From the cell containing the given text, extract its center point as (x, y) coordinate. 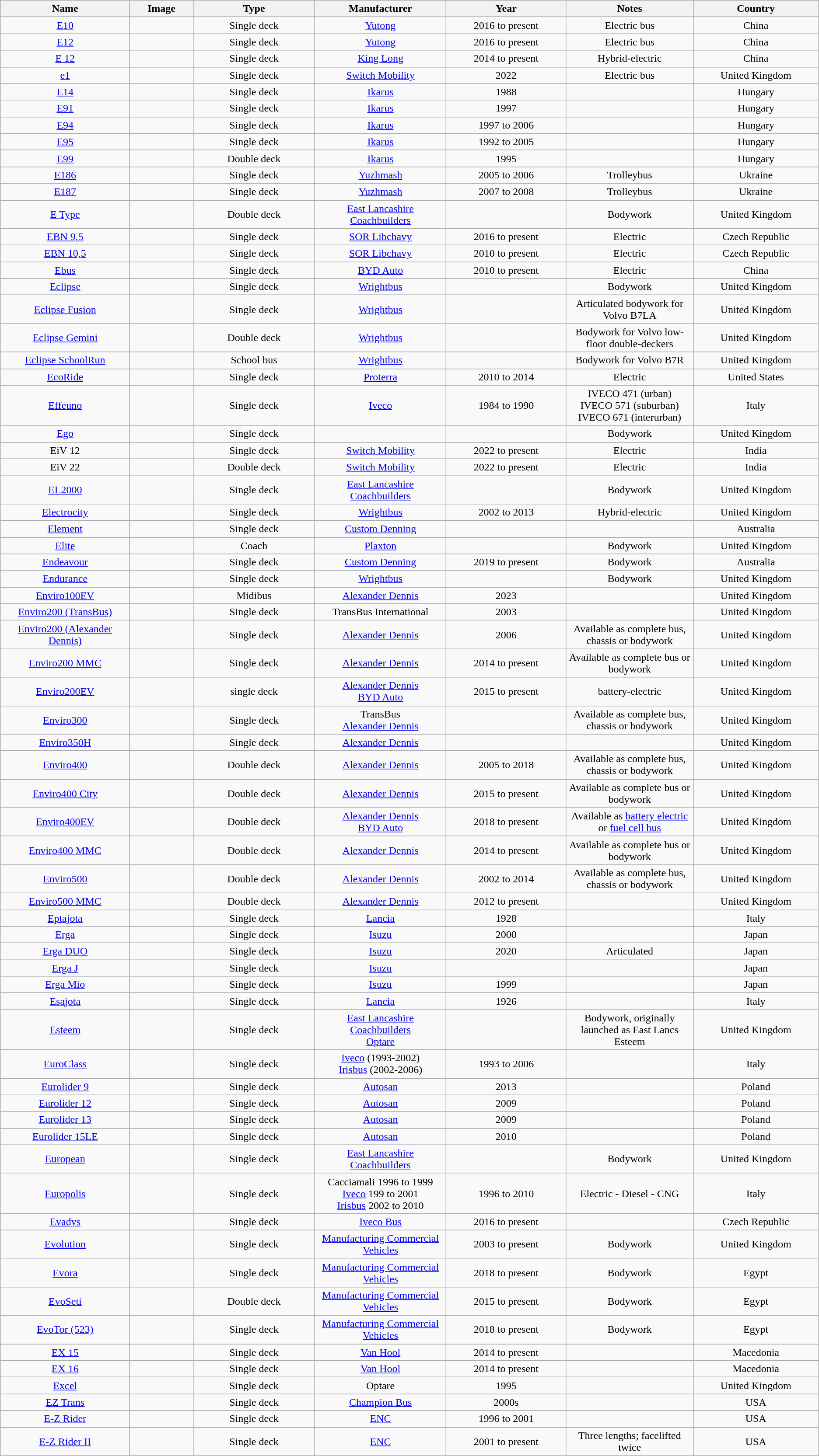
Eurolider 12 (65, 1103)
Image (162, 9)
E 12 (65, 59)
Iveco (381, 405)
EBN 10,5 (65, 254)
European (65, 1159)
2023 (506, 596)
2020 (506, 951)
E94 (65, 125)
1996 to 2010 (506, 1193)
E187 (65, 192)
Europolis (65, 1193)
2002 to 2014 (506, 879)
East Lancashire CoachbuildersOptare (381, 1030)
Enviro200 MMC (65, 663)
E Type (65, 214)
2001 to present (506, 1441)
2003 (506, 612)
2019 to present (506, 562)
Esajota (65, 1001)
Evora (65, 1272)
TransBus International (381, 612)
Articulated (630, 951)
Cacciamali 1996 to 1999Iveco 199 to 2001Irisbus 2002 to 2010 (381, 1193)
Bodywork, originally launched as East Lancs Esteem (630, 1030)
Endurance (65, 579)
Enviro400 (65, 765)
EZ Trans (65, 1402)
Eurolider 15LE (65, 1136)
Endeavour (65, 562)
TransBusAlexander Dennis (381, 720)
Manufacturer (381, 9)
Enviro200EV (65, 692)
Enviro100EV (65, 596)
Enviro500 MMC (65, 901)
IVECO 471 (urban)IVECO 571 (suburban)IVECO 671 (interurban) (630, 405)
2010 (506, 1136)
King Long (381, 59)
1992 to 2005 (506, 142)
Electrocity (65, 512)
Evadys (65, 1222)
Articulated bodywork for Volvo B7LA (630, 310)
Eurolider 9 (65, 1087)
Three lengths; facelifted twice (630, 1441)
EX 16 (65, 1369)
Evolution (65, 1244)
EX 15 (65, 1352)
Eurolider 13 (65, 1120)
Ego (65, 434)
Enviro400EV (65, 822)
Coach (254, 545)
EcoRide (65, 377)
Ebus (65, 270)
E186 (65, 175)
Plaxton (381, 545)
EBN 9,5 (65, 237)
EiV 12 (65, 450)
Iveco (1993-2002)Irisbus (2002-2006) (381, 1064)
E10 (65, 25)
2005 to 2018 (506, 765)
2003 to present (506, 1244)
battery-electric (630, 692)
e1 (65, 75)
1928 (506, 918)
Elite (65, 545)
2022 (506, 75)
1993 to 2006 (506, 1064)
E12 (65, 42)
Midibus (254, 596)
Iveco Bus (381, 1222)
2005 to 2006 (506, 175)
EvoTor (523) (65, 1330)
Enviro400 MMC (65, 850)
Name (65, 9)
Excel (65, 1386)
Erga J (65, 968)
2002 to 2013 (506, 512)
Bodywork for Volvo B7R (630, 360)
Eclipse SchoolRun (65, 360)
2012 to present (506, 901)
EiV 22 (65, 467)
2013 (506, 1087)
E-Z Rider (65, 1419)
1988 (506, 92)
Effeuno (65, 405)
EuroClass (65, 1064)
1997 (506, 108)
1984 to 1990 (506, 405)
Optare (381, 1386)
Enviro350H (65, 742)
Available as battery electric or fuel cell bus (630, 822)
E99 (65, 158)
Enviro400 City (65, 793)
2000s (506, 1402)
EL2000 (65, 490)
2007 to 2008 (506, 192)
School bus (254, 360)
Notes (630, 9)
Eclipse Gemini (65, 338)
BYD Auto (381, 270)
1996 to 2001 (506, 1419)
Erga Mio (65, 985)
Eptajota (65, 918)
Enviro300 (65, 720)
Element (65, 529)
single deck (254, 692)
2010 to 2014 (506, 377)
Erga DUO (65, 951)
Electric - Diesel - CNG (630, 1193)
2006 (506, 635)
Eclipse (65, 287)
1926 (506, 1001)
Esteem (65, 1030)
Enviro200 (TransBus) (65, 612)
United States (756, 377)
E-Z Rider II (65, 1441)
Eclipse Fusion (65, 310)
E14 (65, 92)
E91 (65, 108)
Bodywork for Volvo low-floor double-deckers (630, 338)
Enviro200 (Alexander Dennis) (65, 635)
Country (756, 9)
Champion Bus (381, 1402)
1997 to 2006 (506, 125)
Erga (65, 935)
Year (506, 9)
2000 (506, 935)
1999 (506, 985)
E95 (65, 142)
Type (254, 9)
EvoSeti (65, 1301)
Proterra (381, 377)
Enviro500 (65, 879)
